Return the [x, y] coordinate for the center point of the cell that contains the specified text.  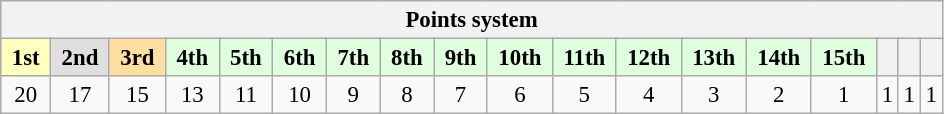
13 [192, 95]
4 [648, 95]
1st [26, 58]
10 [300, 95]
11th [584, 58]
9th [461, 58]
10th [520, 58]
Points system [472, 20]
20 [26, 95]
17 [80, 95]
7th [353, 58]
13th [714, 58]
8th [407, 58]
4th [192, 58]
5th [246, 58]
5 [584, 95]
14th [778, 58]
11 [246, 95]
2nd [80, 58]
8 [407, 95]
3 [714, 95]
6 [520, 95]
2 [778, 95]
3rd [137, 58]
7 [461, 95]
15th [844, 58]
9 [353, 95]
15 [137, 95]
12th [648, 58]
6th [300, 58]
